Output the (X, Y) coordinate of the center of the cell containing the given text.  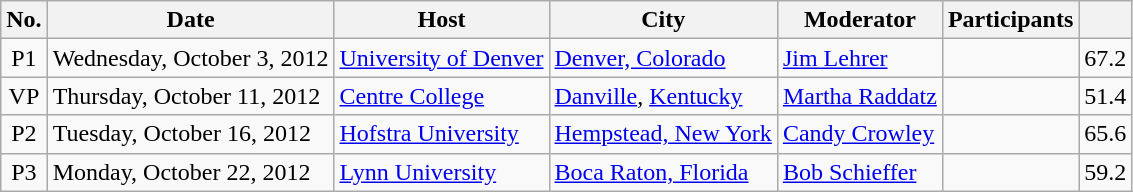
65.6 (1106, 134)
Participants (1010, 20)
Centre College (442, 96)
Martha Raddatz (860, 96)
P3 (24, 172)
Lynn University (442, 172)
VP (24, 96)
P2 (24, 134)
Date (190, 20)
Host (442, 20)
No. (24, 20)
Bob Schieffer (860, 172)
University of Denver (442, 58)
Hempstead, New York (663, 134)
Monday, October 22, 2012 (190, 172)
67.2 (1106, 58)
Thursday, October 11, 2012 (190, 96)
59.2 (1106, 172)
Jim Lehrer (860, 58)
P1 (24, 58)
Moderator (860, 20)
Denver, Colorado (663, 58)
Wednesday, October 3, 2012 (190, 58)
City (663, 20)
Boca Raton, Florida (663, 172)
51.4 (1106, 96)
Hofstra University (442, 134)
Tuesday, October 16, 2012 (190, 134)
Danville, Kentucky (663, 96)
Candy Crowley (860, 134)
